Return [X, Y] of the center of cell containing provided text 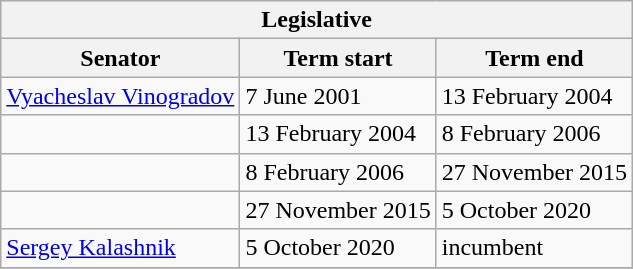
Term start [338, 58]
Term end [534, 58]
Legislative [317, 20]
7 June 2001 [338, 96]
incumbent [534, 248]
Sergey Kalashnik [120, 248]
Senator [120, 58]
Vyacheslav Vinogradov [120, 96]
